Search for the cell housing the specified text and yield its [x, y] center coordinate. 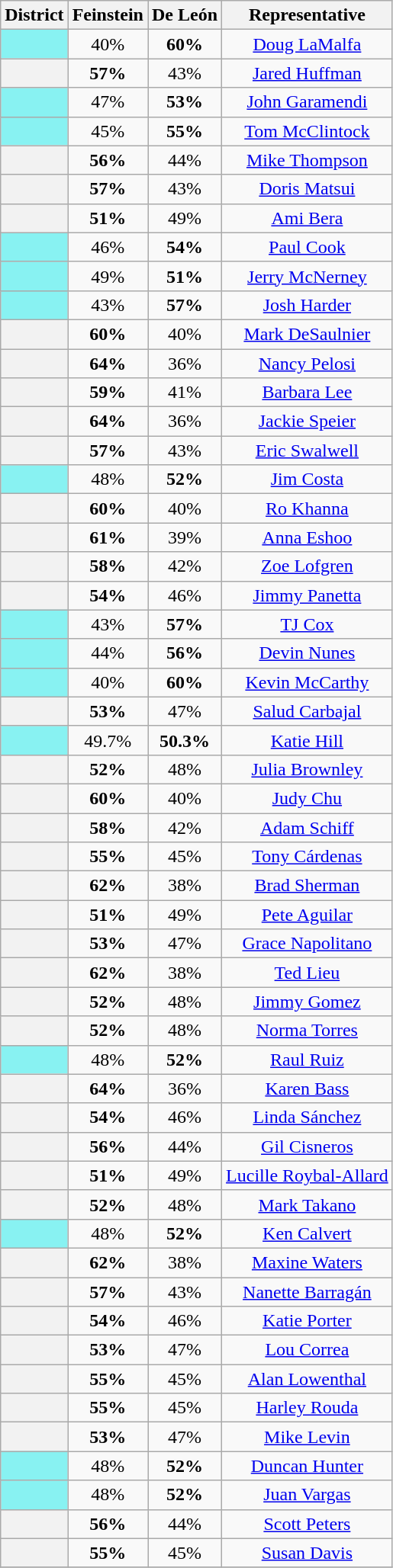
Josh Harder [308, 305]
Julia Brownley [308, 769]
Lucille Roybal-Allard [308, 1175]
Maxine Waters [308, 1262]
Doug LaMalfa [308, 44]
TJ Cox [308, 624]
Norma Torres [308, 1031]
Barbara Lee [308, 393]
Jim Costa [308, 479]
Eric Swalwell [308, 451]
Paul Cook [308, 247]
Jimmy Panetta [308, 595]
Harley Rouda [308, 1408]
Mark DeSaulnier [308, 334]
Mark Takano [308, 1204]
41% [185, 393]
39% [185, 537]
59% [108, 393]
Devin Nunes [308, 653]
Pete Aguilar [308, 915]
Nanette Barragán [308, 1292]
Jared Huffman [308, 73]
Ro Khanna [308, 508]
Ted Lieu [308, 973]
Adam Schiff [308, 827]
Kevin McCarthy [308, 682]
Anna Eshoo [308, 537]
Katie Hill [308, 740]
Juan Vargas [308, 1495]
Mike Thompson [308, 160]
Feinstein [108, 15]
Katie Porter [308, 1321]
Nancy Pelosi [308, 364]
Susan Davis [308, 1553]
Salud Carbajal [308, 711]
Jimmy Gomez [308, 1002]
Brad Sherman [308, 886]
Lou Correa [308, 1350]
Gil Cisneros [308, 1146]
61% [108, 537]
50.3% [185, 740]
Mike Levin [308, 1437]
Ami Bera [308, 218]
Representative [308, 15]
Raul Ruiz [308, 1060]
Judy Chu [308, 798]
Alan Lowenthal [308, 1379]
Duncan Hunter [308, 1466]
Jackie Speier [308, 422]
Jerry McNerney [308, 276]
Zoe Lofgren [308, 566]
49.7% [108, 740]
De León [185, 15]
Grace Napolitano [308, 944]
Ken Calvert [308, 1233]
Tony Cárdenas [308, 857]
Linda Sánchez [308, 1117]
District [34, 15]
Scott Peters [308, 1524]
John Garamendi [308, 102]
Doris Matsui [308, 189]
Karen Bass [308, 1089]
Tom McClintock [308, 131]
